For the text-containing cell, return its midpoint in [x, y] coordinate format. 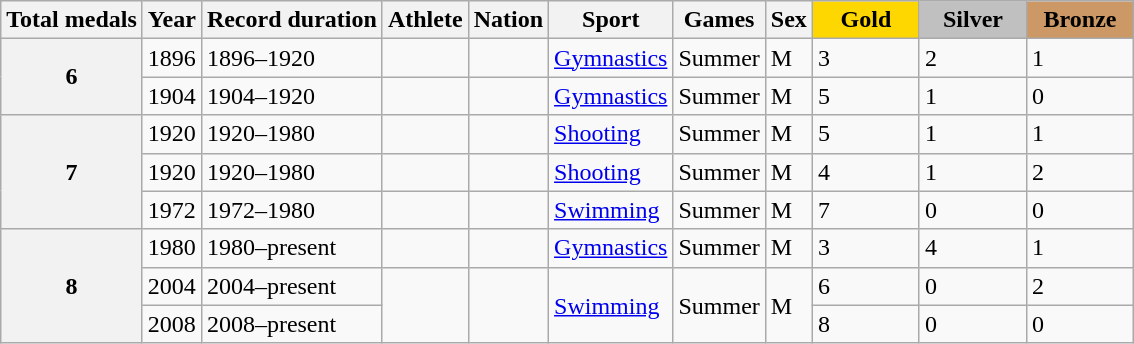
Sport [611, 20]
1972 [172, 210]
1896 [172, 58]
1904 [172, 96]
2004–present [292, 286]
2008–present [292, 324]
2004 [172, 286]
Bronze [1080, 20]
Year [172, 20]
1896–1920 [292, 58]
Sex [788, 20]
Total medals [72, 20]
Gold [866, 20]
Silver [972, 20]
1904–1920 [292, 96]
Athlete [425, 20]
Record duration [292, 20]
2008 [172, 324]
Games [719, 20]
1972–1980 [292, 210]
1980 [172, 248]
Nation [508, 20]
1980–present [292, 248]
